Return [x, y] of the center of cell containing provided text 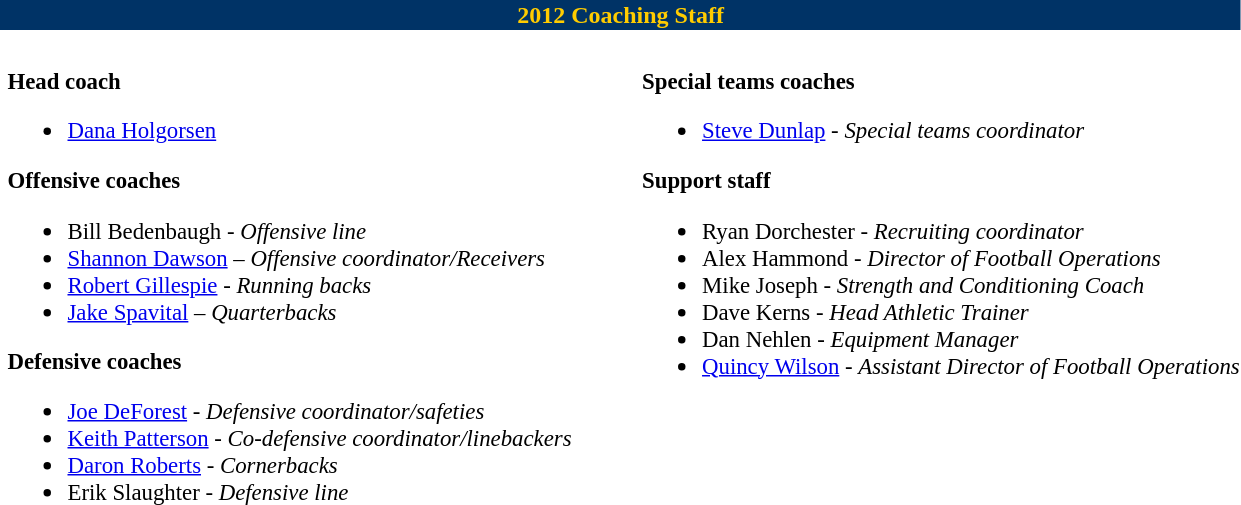
2012 Coaching Staff [620, 15]
